From the cell containing the given text, extract its center point as [X, Y] coordinate. 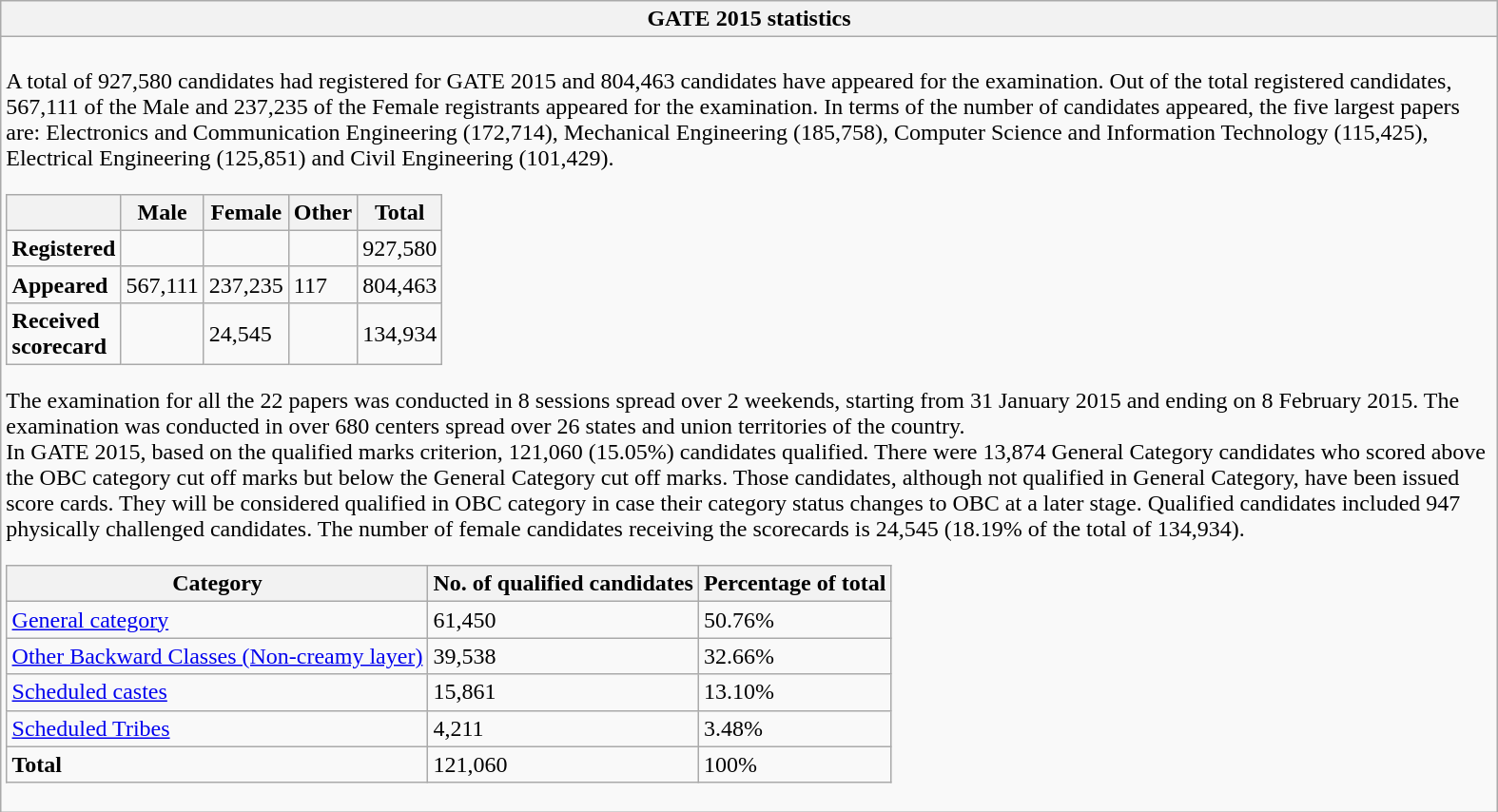
Category [217, 584]
Female [245, 212]
804,463 [399, 284]
237,235 [245, 284]
567,111 [162, 284]
32.66% [795, 656]
100% [795, 764]
Male [162, 212]
4,211 [563, 728]
134,934 [399, 333]
50.76% [795, 620]
39,538 [563, 656]
GATE 2015 statistics [749, 19]
927,580 [399, 248]
Registered [64, 248]
Scheduled castes [217, 692]
13.10% [795, 692]
121,060 [563, 764]
61,450 [563, 620]
3.48% [795, 728]
Scheduled Tribes [217, 728]
24,545 [245, 333]
Percentage of total [795, 584]
117 [322, 284]
General category [217, 620]
Other [322, 212]
Received scorecard [64, 333]
Other Backward Classes (Non-creamy layer) [217, 656]
15,861 [563, 692]
No. of qualified candidates [563, 584]
Appeared [64, 284]
